Detect which cell encompasses the target text, then output its (X, Y) center coordinate. 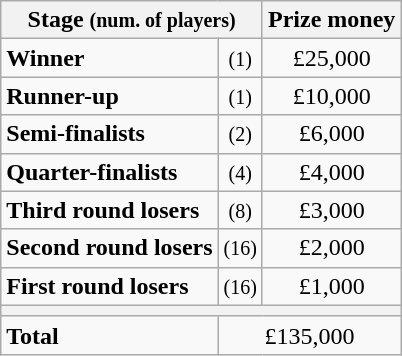
£3,000 (331, 210)
£2,000 (331, 248)
(2) (240, 134)
£25,000 (331, 58)
£1,000 (331, 286)
£6,000 (331, 134)
Quarter-finalists (110, 172)
Prize money (331, 20)
First round losers (110, 286)
Semi-finalists (110, 134)
£10,000 (331, 96)
(8) (240, 210)
Third round losers (110, 210)
Total (110, 335)
Runner-up (110, 96)
£4,000 (331, 172)
Second round losers (110, 248)
Stage (num. of players) (132, 20)
(4) (240, 172)
Winner (110, 58)
£135,000 (310, 335)
